Search for the cell housing the specified text and yield its [x, y] center coordinate. 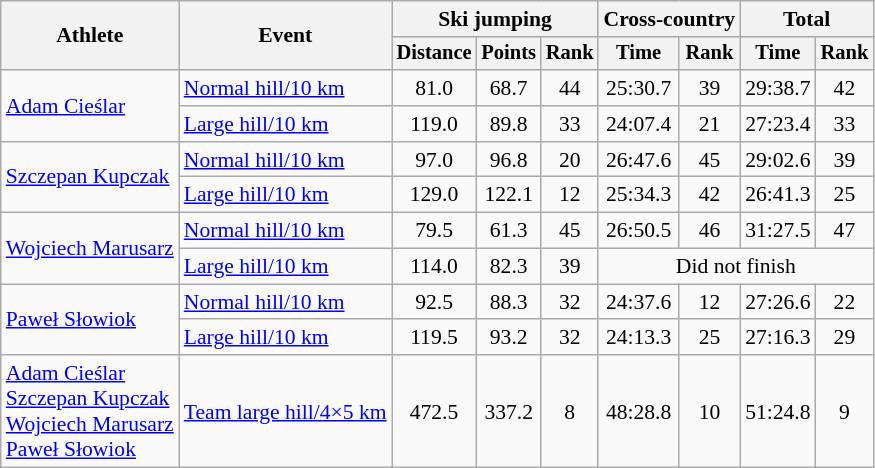
Event [286, 36]
Team large hill/4×5 km [286, 411]
29 [845, 338]
114.0 [434, 267]
27:16.3 [778, 338]
24:13.3 [638, 338]
Paweł Słowiok [90, 320]
88.3 [508, 302]
Wojciech Marusarz [90, 248]
51:24.8 [778, 411]
22 [845, 302]
27:26.6 [778, 302]
Szczepan Kupczak [90, 178]
26:41.3 [778, 195]
81.0 [434, 88]
9 [845, 411]
96.8 [508, 160]
Ski jumping [496, 19]
29:02.6 [778, 160]
31:27.5 [778, 231]
61.3 [508, 231]
21 [710, 124]
119.5 [434, 338]
122.1 [508, 195]
Adam CieślarSzczepan KupczakWojciech MarusarzPaweł Słowiok [90, 411]
Adam Cieślar [90, 106]
44 [570, 88]
129.0 [434, 195]
92.5 [434, 302]
97.0 [434, 160]
26:50.5 [638, 231]
93.2 [508, 338]
8 [570, 411]
119.0 [434, 124]
10 [710, 411]
20 [570, 160]
26:47.6 [638, 160]
25:34.3 [638, 195]
Points [508, 54]
Distance [434, 54]
Total [806, 19]
89.8 [508, 124]
24:37.6 [638, 302]
46 [710, 231]
27:23.4 [778, 124]
24:07.4 [638, 124]
29:38.7 [778, 88]
47 [845, 231]
68.7 [508, 88]
Cross-country [669, 19]
Did not finish [736, 267]
Athlete [90, 36]
472.5 [434, 411]
82.3 [508, 267]
25:30.7 [638, 88]
79.5 [434, 231]
337.2 [508, 411]
48:28.8 [638, 411]
